Pinpoint the cell where the given text exists, returning its (X, Y) midpoint coordinate. 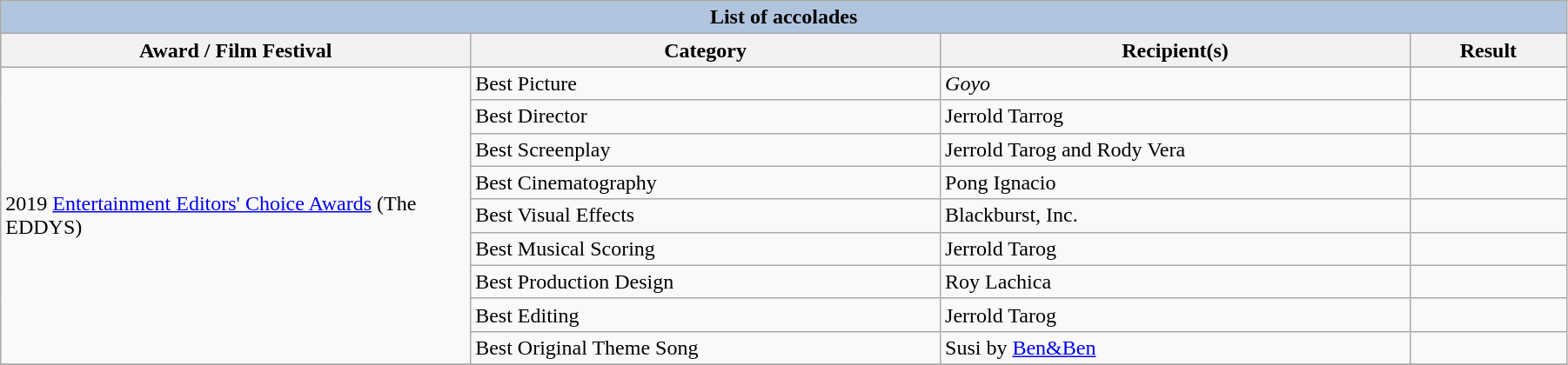
Best Director (706, 116)
Best Picture (706, 83)
Best Screenplay (706, 149)
Jerrold Tarog and Rody Vera (1176, 149)
Jerrold Tarrog (1176, 116)
2019 Entertainment Editors' Choice Awards (The EDDYS) (236, 216)
Award / Film Festival (236, 50)
Roy Lachica (1176, 282)
Best Visual Effects (706, 216)
Best Original Theme Song (706, 348)
Best Cinematography (706, 182)
Best Production Design (706, 282)
Pong Ignacio (1176, 182)
Result (1488, 50)
Recipient(s) (1176, 50)
Goyo (1176, 83)
List of accolades (784, 17)
Best Musical Scoring (706, 249)
Susi by Ben&Ben (1176, 348)
Best Editing (706, 315)
Category (706, 50)
Blackburst, Inc. (1176, 216)
